Search for the cell housing the specified text and yield its [X, Y] center coordinate. 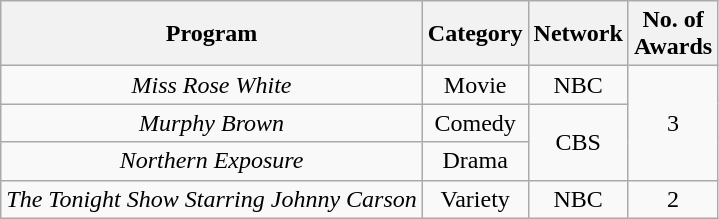
Miss Rose White [212, 85]
Northern Exposure [212, 161]
The Tonight Show Starring Johnny Carson [212, 199]
CBS [578, 142]
No. ofAwards [672, 34]
Category [475, 34]
Drama [475, 161]
Comedy [475, 123]
Program [212, 34]
Variety [475, 199]
Movie [475, 85]
Murphy Brown [212, 123]
3 [672, 123]
2 [672, 199]
Network [578, 34]
